For the text-containing cell, return its midpoint in (x, y) coordinate format. 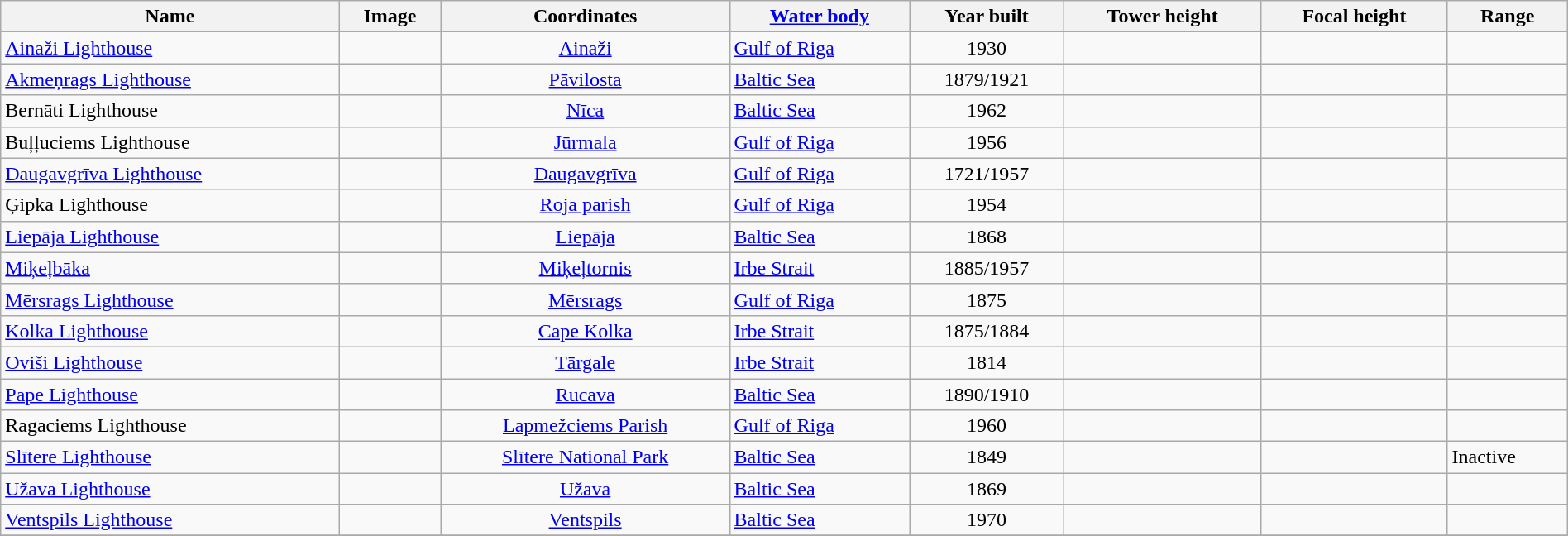
Year built (987, 17)
1721/1957 (987, 174)
Ventspils Lighthouse (170, 520)
Tārgale (586, 362)
Slītere National Park (586, 457)
Pāvilosta (586, 79)
Ainaži (586, 48)
Rucava (586, 395)
Pape Lighthouse (170, 395)
Buļļuciems Lighthouse (170, 142)
1879/1921 (987, 79)
Focal height (1355, 17)
Name (170, 17)
Miķeļtornis (586, 268)
1849 (987, 457)
Water body (820, 17)
Užava (586, 489)
1875/1884 (987, 331)
Tower height (1162, 17)
Mērsrags Lighthouse (170, 299)
Daugavgrīva Lighthouse (170, 174)
Lapmežciems Parish (586, 426)
Image (390, 17)
Daugavgrīva (586, 174)
Roja parish (586, 205)
Ainaži Lighthouse (170, 48)
Oviši Lighthouse (170, 362)
Ventspils (586, 520)
Akmeņrags Lighthouse (170, 79)
Kolka Lighthouse (170, 331)
1890/1910 (987, 395)
1970 (987, 520)
Mērsrags (586, 299)
Coordinates (586, 17)
Miķeļbāka (170, 268)
Bernāti Lighthouse (170, 111)
Užava Lighthouse (170, 489)
Liepāja (586, 237)
Jūrmala (586, 142)
1930 (987, 48)
Cape Kolka (586, 331)
1956 (987, 142)
Ģipka Lighthouse (170, 205)
Ragaciems Lighthouse (170, 426)
Range (1507, 17)
Liepāja Lighthouse (170, 237)
Nīca (586, 111)
Inactive (1507, 457)
1814 (987, 362)
1869 (987, 489)
1962 (987, 111)
1954 (987, 205)
1885/1957 (987, 268)
1868 (987, 237)
1960 (987, 426)
1875 (987, 299)
Slītere Lighthouse (170, 457)
